Locate the cell with the specified text and output its (x, y) center coordinate. 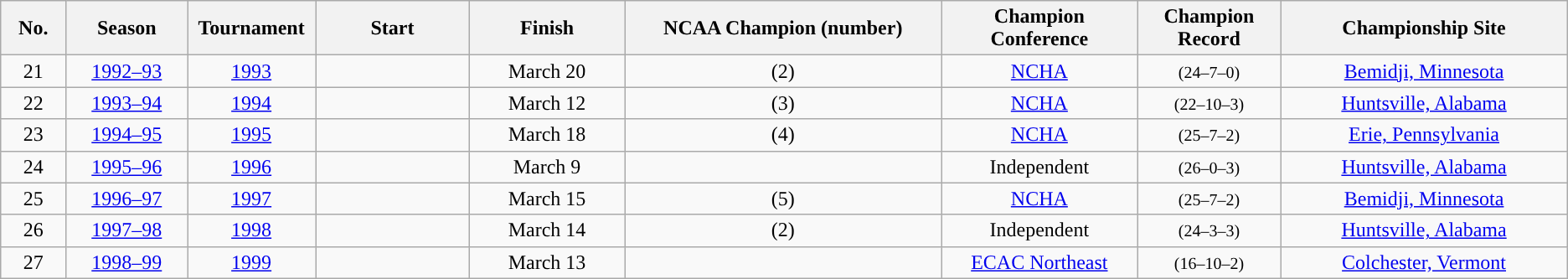
(5) (783, 199)
(3) (783, 103)
26 (34, 230)
1998 (251, 230)
(24–7–0) (1210, 71)
No. (34, 28)
27 (34, 262)
ChampionRecord (1210, 28)
March 15 (546, 199)
March 13 (546, 262)
23 (34, 135)
(26–0–3) (1210, 167)
Finish (546, 28)
Start (392, 28)
1994 (251, 103)
1997–98 (127, 230)
(16–10–2) (1210, 262)
22 (34, 103)
25 (34, 199)
1994–95 (127, 135)
March 20 (546, 71)
Season (127, 28)
March 9 (546, 167)
March 14 (546, 230)
(4) (783, 135)
(24–3–3) (1210, 230)
March 12 (546, 103)
1993–94 (127, 103)
Colchester, Vermont (1424, 262)
Erie, Pennsylvania (1424, 135)
21 (34, 71)
1996 (251, 167)
1995–96 (127, 167)
1996–97 (127, 199)
1995 (251, 135)
24 (34, 167)
Tournament (251, 28)
(22–10–3) (1210, 103)
1997 (251, 199)
1999 (251, 262)
NCAA Champion (number) (783, 28)
March 18 (546, 135)
1998–99 (127, 262)
1992–93 (127, 71)
ChampionConference (1039, 28)
1993 (251, 71)
ECAC Northeast (1039, 262)
Championship Site (1424, 28)
